Locate the cell with the specified text and output its (X, Y) center coordinate. 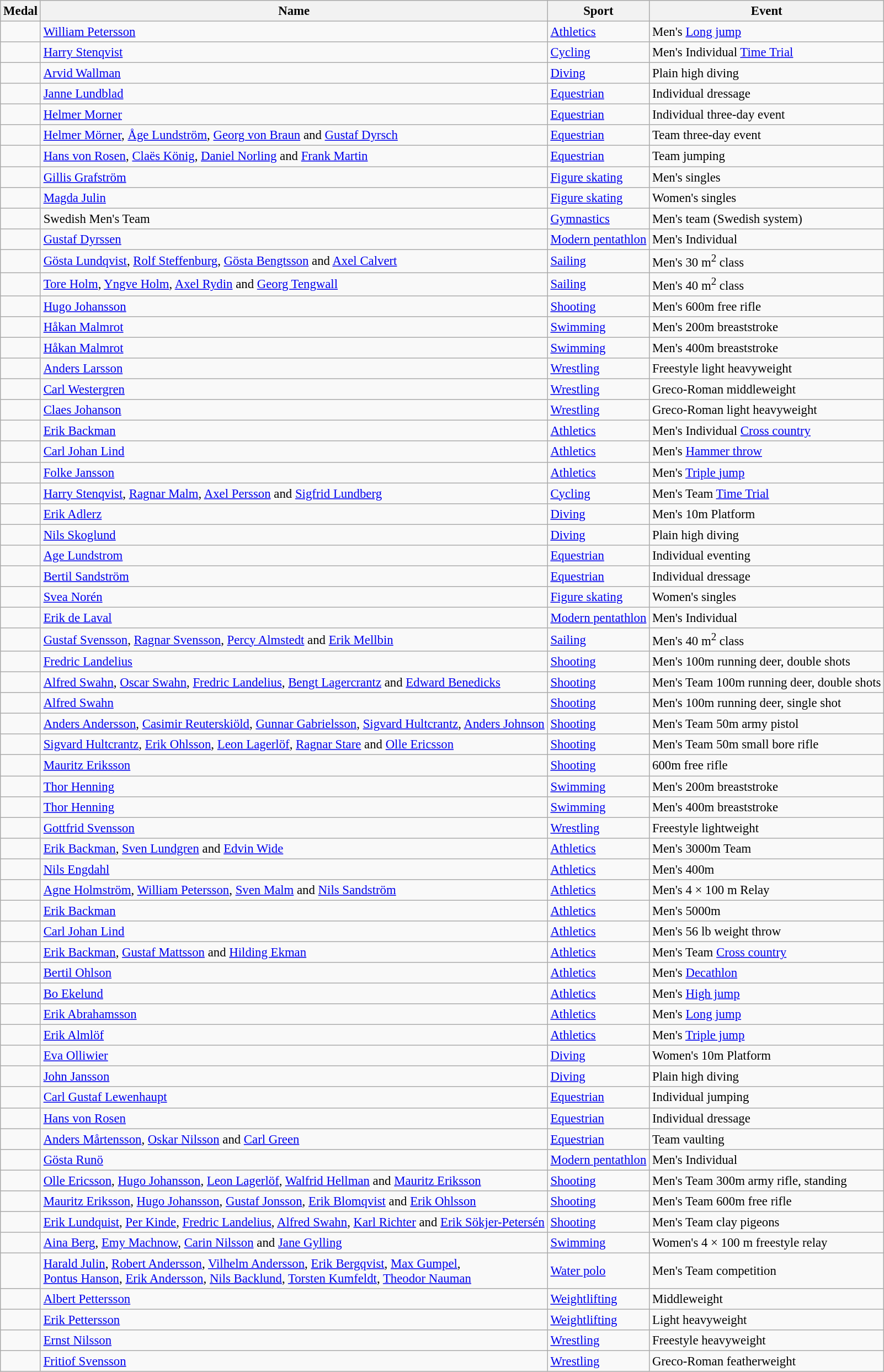
Erik Adlerz (294, 514)
Men's 100m running deer, double shots (767, 662)
Individual three-day event (767, 115)
Svea Norén (294, 597)
Men's Team 600m free rifle (767, 1201)
Erik Backman, Gustaf Mattsson and Hilding Ekman (294, 952)
Sport (598, 11)
Men's Team Time Trial (767, 493)
Gösta Runö (294, 1160)
Claes Johanson (294, 410)
William Petersson (294, 32)
Nils Engdahl (294, 869)
Gösta Lundqvist, Rolf Steffenburg, Gösta Bengtsson and Axel Calvert (294, 261)
Erik Abrahamsson (294, 1014)
Bertil Ohlson (294, 973)
Name (294, 11)
Age Lundstrom (294, 556)
Men's Individual Time Trial (767, 52)
Aina Berg, Emy Machnow, Carin Nilsson and Jane Gylling (294, 1243)
Men's Team 300m army rifle, standing (767, 1180)
Mauritz Eriksson, Hugo Johansson, Gustaf Jonsson, Erik Blomqvist and Erik Ohlsson (294, 1201)
Alfred Swahn (294, 703)
Team jumping (767, 156)
Men's 3000m Team (767, 848)
Men's Team competition (767, 1270)
Arvid Wallman (294, 73)
Gustaf Svensson, Ragnar Svensson, Percy Almstedt and Erik Mellbin (294, 640)
Freestyle light heavyweight (767, 369)
Helmer Mörner, Åge Lundström, Georg von Braun and Gustaf Dyrsch (294, 135)
Ernst Nilsson (294, 1341)
Greco-Roman light heavyweight (767, 410)
600m free rifle (767, 765)
Men's Team clay pigeons (767, 1222)
Greco-Roman middleweight (767, 390)
Fredric Landelius (294, 662)
Eva Olliwier (294, 1056)
Men's 30 m2 class (767, 261)
Anders Mårtensson, Oskar Nilsson and Carl Green (294, 1139)
John Jansson (294, 1077)
Men's singles (767, 177)
Freestyle heavyweight (767, 1341)
Medal (21, 11)
Men's 56 lb weight throw (767, 932)
Erik Pettersson (294, 1320)
Alfred Swahn, Oscar Swahn, Fredric Landelius, Bengt Lagercrantz and Edward Benedicks (294, 683)
Men's 10m Platform (767, 514)
Olle Ericsson, Hugo Johansson, Leon Lagerlöf, Walfrid Hellman and Mauritz Eriksson (294, 1180)
Bo Ekelund (294, 994)
Event (767, 11)
Hugo Johansson (294, 306)
Carl Gustaf Lewenhaupt (294, 1098)
Men's Decathlon (767, 973)
Individual eventing (767, 556)
Gymnastics (598, 219)
Light heavyweight (767, 1320)
Helmer Morner (294, 115)
Women's 4 × 100 m freestyle relay (767, 1243)
Harry Stenqvist, Ragnar Malm, Axel Persson and Sigfrid Lundberg (294, 493)
Hans von Rosen, Claës König, Daniel Norling and Frank Martin (294, 156)
Agne Holmström, William Petersson, Sven Malm and Nils Sandström (294, 890)
Greco-Roman featherweight (767, 1362)
Gustaf Dyrssen (294, 239)
Albert Pettersson (294, 1299)
Erik de Laval (294, 618)
Folke Jansson (294, 472)
Gillis Grafström (294, 177)
Mauritz Eriksson (294, 765)
Men's Individual Cross country (767, 431)
Men's 600m free rifle (767, 306)
Team vaulting (767, 1139)
Men's Team 50m small bore rifle (767, 745)
Middleweight (767, 1299)
Janne Lundblad (294, 94)
Erik Backman, Sven Lundgren and Edvin Wide (294, 848)
Anders Larsson (294, 369)
Tore Holm, Yngve Holm, Axel Rydin and Georg Tengwall (294, 284)
Bertil Sandström (294, 576)
Individual jumping (767, 1098)
Men's Team 50m army pistol (767, 724)
Magda Julin (294, 198)
Sigvard Hultcrantz, Erik Ohlsson, Leon Lagerlöf, Ragnar Stare and Olle Ericsson (294, 745)
Men's Team 100m running deer, double shots (767, 683)
Men's team (Swedish system) (767, 219)
Harry Stenqvist (294, 52)
Men's Hammer throw (767, 452)
Men's Team Cross country (767, 952)
Women's 10m Platform (767, 1056)
Water polo (598, 1270)
Team three-day event (767, 135)
Men's 100m running deer, single shot (767, 703)
Fritiof Svensson (294, 1362)
Anders Andersson, Casimir Reuterskiöld, Gunnar Gabrielsson, Sigvard Hultcrantz, Anders Johnson (294, 724)
Erik Almlöf (294, 1035)
Carl Westergren (294, 390)
Men's 400m (767, 869)
Men's 4 × 100 m Relay (767, 890)
Gottfrid Svensson (294, 828)
Men's High jump (767, 994)
Hans von Rosen (294, 1118)
Erik Lundquist, Per Kinde, Fredric Landelius, Alfred Swahn, Karl Richter and Erik Sökjer-Petersén (294, 1222)
Nils Skoglund (294, 535)
Swedish Men's Team (294, 219)
Men's 5000m (767, 911)
Freestyle lightweight (767, 828)
